Return (X, Y) of the center of cell containing provided text 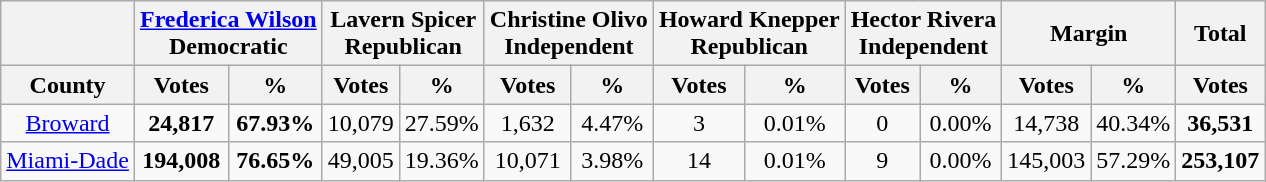
76.65% (275, 161)
49,005 (360, 161)
3.98% (612, 161)
14,738 (1046, 123)
145,003 (1046, 161)
0 (882, 123)
Christine OlivoIndependent (568, 34)
Margin (1089, 34)
County (68, 85)
253,107 (1220, 161)
Lavern SpicerRepublican (403, 34)
Total (1220, 34)
4.47% (612, 123)
40.34% (1134, 123)
19.36% (442, 161)
10,071 (528, 161)
Howard KnepperRepublican (749, 34)
194,008 (181, 161)
Frederica WilsonDemocratic (228, 34)
1,632 (528, 123)
Hector RiveraIndependent (924, 34)
67.93% (275, 123)
10,079 (360, 123)
3 (698, 123)
36,531 (1220, 123)
57.29% (1134, 161)
24,817 (181, 123)
9 (882, 161)
27.59% (442, 123)
14 (698, 161)
Miami-Dade (68, 161)
Broward (68, 123)
